Return (x, y) of the center of cell containing provided text 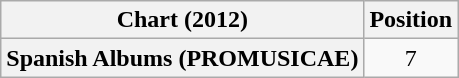
Position (411, 20)
7 (411, 58)
Chart (2012) (182, 20)
Spanish Albums (PROMUSICAE) (182, 58)
